Locate the cell with the specified text and output its (x, y) center coordinate. 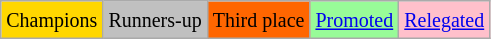
Promoted (354, 20)
Relegated (444, 20)
Champions (52, 20)
Third place (258, 20)
Runners-up (155, 20)
